Provide the (X, Y) coordinate of the cell's center where the given text is located.  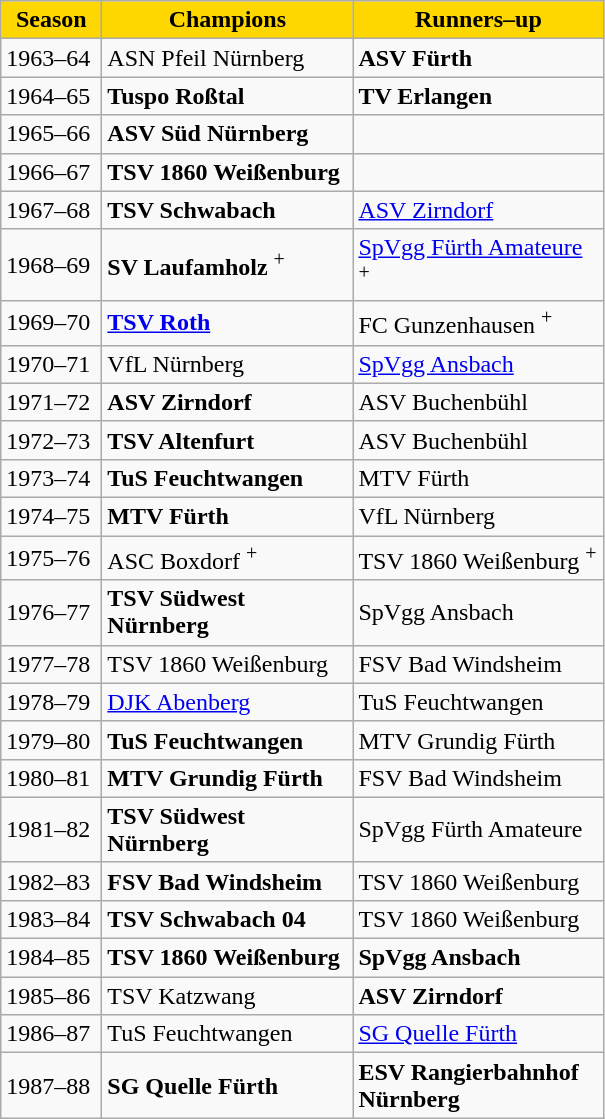
1976–77 (52, 612)
1970–71 (52, 364)
TV Erlangen (478, 96)
1979–80 (52, 740)
1973–74 (52, 478)
1980–81 (52, 778)
SpVgg Fürth Amateure + (478, 265)
1987–88 (52, 1086)
1981–82 (52, 830)
Runners–up (478, 20)
1967–68 (52, 210)
1972–73 (52, 440)
1986–87 (52, 1034)
TSV Roth (228, 324)
1968–69 (52, 265)
TSV Altenfurt (228, 440)
1966–67 (52, 172)
1978–79 (52, 702)
SV Laufamholz + (228, 265)
ASV Fürth (478, 58)
TSV Katzwang (228, 996)
1982–83 (52, 881)
1983–84 (52, 920)
1964–65 (52, 96)
1975–76 (52, 558)
TSV Schwabach (228, 210)
1985–86 (52, 996)
ESV Rangierbahnhof Nürnberg (478, 1086)
1971–72 (52, 402)
ASC Boxdorf + (228, 558)
SpVgg Fürth Amateure (478, 830)
1977–78 (52, 664)
1974–75 (52, 516)
DJK Abenberg (228, 702)
ASN Pfeil Nürnberg (228, 58)
FC Gunzenhausen + (478, 324)
Tuspo Roßtal (228, 96)
1965–66 (52, 134)
1963–64 (52, 58)
Champions (228, 20)
1969–70 (52, 324)
Season (52, 20)
ASV Süd Nürnberg (228, 134)
1984–85 (52, 958)
TSV 1860 Weißenburg + (478, 558)
TSV Schwabach 04 (228, 920)
